Capture the cell that displays the provided text and extract its [X, Y] central coordinate. 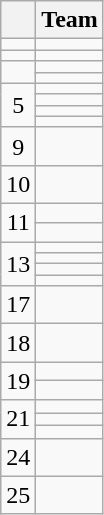
11 [18, 222]
25 [18, 495]
24 [18, 457]
Team [70, 20]
13 [18, 264]
5 [18, 105]
17 [18, 305]
19 [18, 381]
10 [18, 184]
18 [18, 343]
21 [18, 419]
9 [18, 146]
